Pinpoint the cell where the given text exists, returning its [x, y] midpoint coordinate. 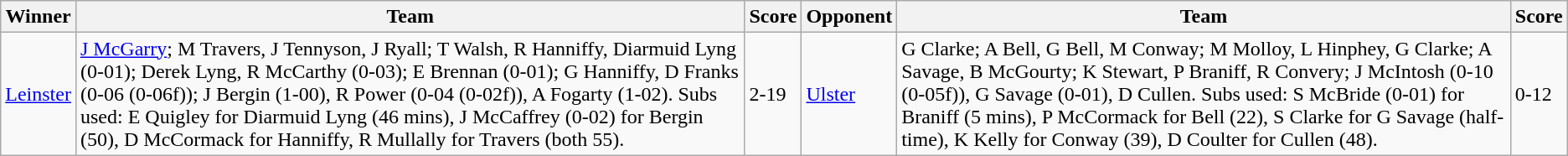
Winner [39, 17]
0-12 [1539, 94]
Leinster [39, 94]
Ulster [849, 94]
2-19 [773, 94]
Opponent [849, 17]
